Extract the (x, y) coordinate from the center of the cell holding the provided text.  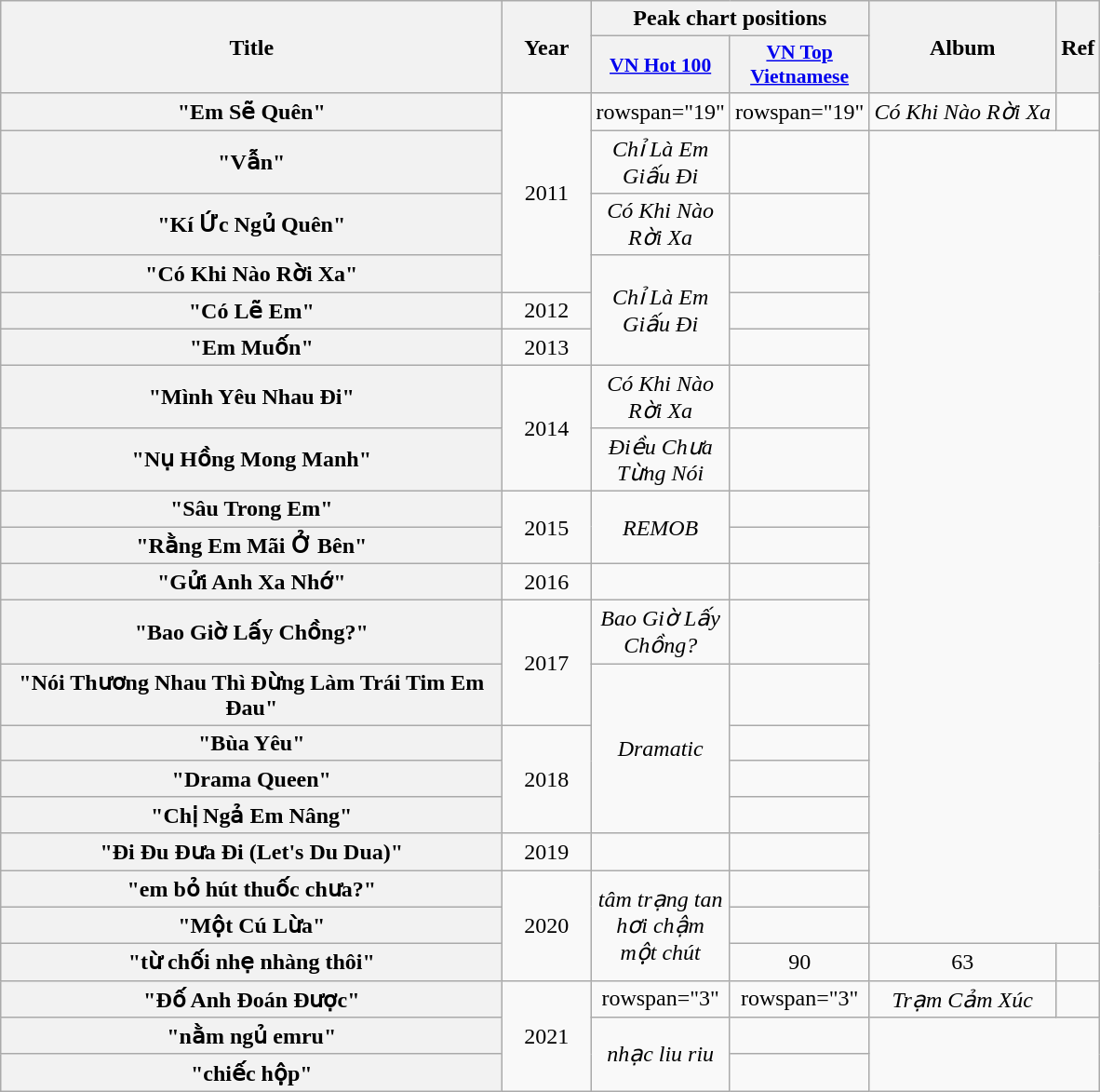
"em bỏ hút thuốc chưa?" (251, 888)
Điều Chưa Từng Nói (661, 459)
"Mình Yêu Nhau Đi" (251, 397)
"Đi Đu Đưa Đi (Let's Du Dua)" (251, 852)
"từ chối nhẹ nhàng thôi" (251, 963)
Year (547, 47)
90 (799, 963)
"Vẫn" (251, 162)
VN Top Vietnamese (799, 65)
"Kí Ức Ngủ Quên" (251, 225)
2017 (547, 663)
Trạm Cảm Xúc (962, 999)
63 (962, 963)
"Bao Giờ Lấy Chồng?" (251, 632)
"Sâu Trong Em" (251, 508)
Bao Giờ Lấy Chồng? (661, 632)
"Em Sẽ Quên" (251, 112)
Album (962, 47)
2014 (547, 428)
2018 (547, 779)
"Một Cú Lừa" (251, 925)
"Có Khi Nào Rời Xa" (251, 274)
"Có Lẽ Em" (251, 311)
"Drama Queen" (251, 778)
REMOB (661, 527)
"Chị Ngả Em Nâng" (251, 815)
2019 (547, 852)
nhạc liu riu (661, 1054)
2021 (547, 1035)
2016 (547, 582)
Peak chart positions (730, 19)
Title (251, 47)
"Nụ Hồng Mong Manh" (251, 459)
"Bùa Yêu" (251, 743)
"Đố Anh Đoán Được" (251, 999)
tâm trạng tan hơi chậm một chút (661, 925)
2011 (547, 193)
"Gửi Anh Xa Nhớ" (251, 582)
VN Hot 100 (661, 65)
Dramatic (661, 748)
"nằm ngủ emru" (251, 1036)
2013 (547, 347)
"Nói Thương Nhau Thì Đừng Làm Trái Tim Em Đau" (251, 694)
"Rằng Em Mãi Ở Bên" (251, 546)
"chiếc hộp" (251, 1072)
2015 (547, 527)
2012 (547, 311)
Ref (1078, 47)
2020 (547, 925)
"Em Muốn" (251, 347)
